Find where the given text appears and provide that cell's center as [x, y] coordinate. 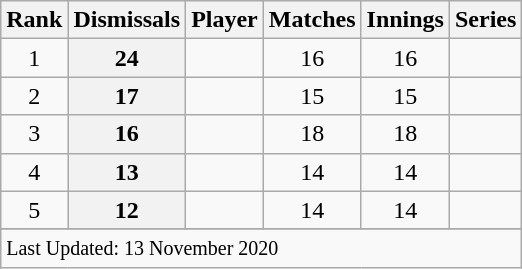
24 [127, 58]
3 [34, 134]
Dismissals [127, 20]
2 [34, 96]
1 [34, 58]
12 [127, 210]
5 [34, 210]
Innings [405, 20]
Rank [34, 20]
13 [127, 172]
Matches [312, 20]
Last Updated: 13 November 2020 [262, 248]
Player [225, 20]
4 [34, 172]
Series [485, 20]
17 [127, 96]
